Provide the (X, Y) coordinate of the cell's center where the given text is located.  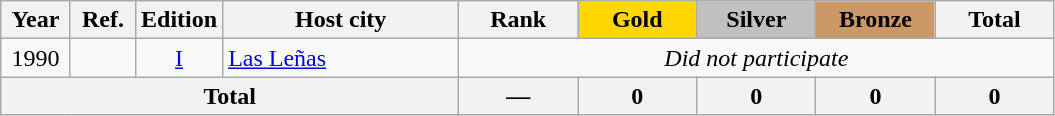
1990 (36, 58)
Year (36, 20)
Gold (638, 20)
— (518, 96)
Host city (341, 20)
Bronze (876, 20)
Las Leñas (341, 58)
Rank (518, 20)
Silver (756, 20)
Edition (180, 20)
Ref. (102, 20)
I (180, 58)
Did not participate (756, 58)
